For the text-containing cell, return its midpoint in (X, Y) coordinate format. 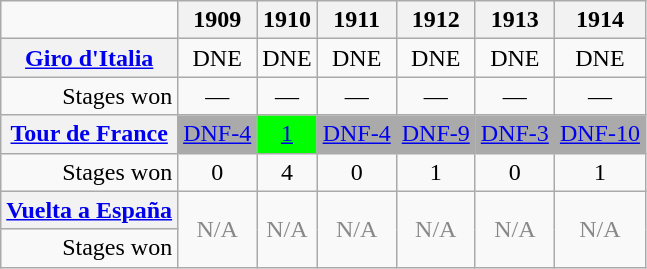
DNF-9 (436, 134)
DNF-3 (514, 134)
1912 (436, 20)
1910 (287, 20)
1914 (600, 20)
1909 (218, 20)
4 (287, 172)
1911 (356, 20)
DNF-10 (600, 134)
Giro d'Italia (90, 58)
1913 (514, 20)
Vuelta a España (90, 210)
Tour de France (90, 134)
